Identify which cell holds the provided text, then report its [X, Y] central coordinate. 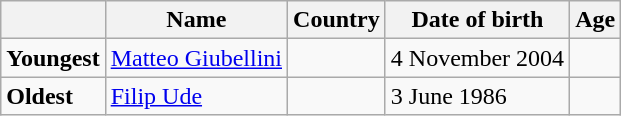
4 November 2004 [477, 58]
Date of birth [477, 20]
Age [596, 20]
Country [337, 20]
Oldest [53, 96]
Matteo Giubellini [196, 58]
Youngest [53, 58]
Filip Ude [196, 96]
Name [196, 20]
3 June 1986 [477, 96]
